Provide the (X, Y) coordinate of the cell's center where the given text is located.  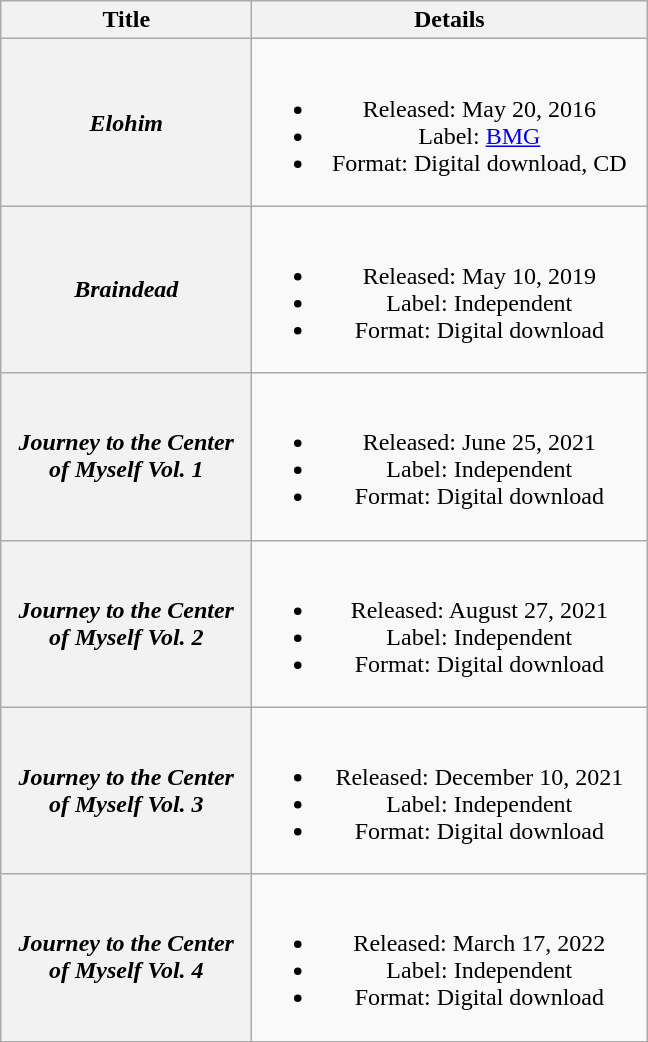
Journey to the Center of Myself Vol. 4 (126, 958)
Details (450, 20)
Elohim (126, 122)
Journey to the Center of Myself Vol. 1 (126, 456)
Journey to the Center of Myself Vol. 3 (126, 790)
Released: June 25, 2021Label: IndependentFormat: Digital download (450, 456)
Released: March 17, 2022Label: IndependentFormat: Digital download (450, 958)
Title (126, 20)
Released: December 10, 2021Label: IndependentFormat: Digital download (450, 790)
Released: May 20, 2016Label: BMGFormat: Digital download, CD (450, 122)
Released: August 27, 2021Label: IndependentFormat: Digital download (450, 624)
Released: May 10, 2019Label: IndependentFormat: Digital download (450, 290)
Journey to the Center of Myself Vol. 2 (126, 624)
Braindead (126, 290)
